Determine the [X, Y] coordinate at the center of the cell enclosing the given text.  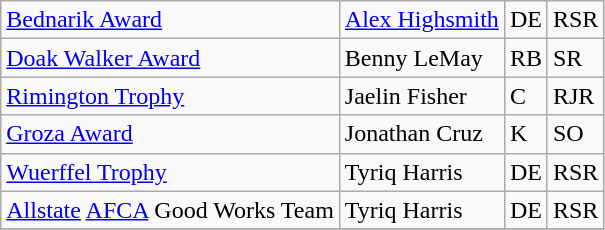
Jonathan Cruz [422, 134]
Benny LeMay [422, 58]
Wuerffel Trophy [170, 172]
Allstate AFCA Good Works Team [170, 210]
Alex Highsmith [422, 20]
SR [575, 58]
RJR [575, 96]
Doak Walker Award [170, 58]
Rimington Trophy [170, 96]
K [526, 134]
Groza Award [170, 134]
Bednarik Award [170, 20]
C [526, 96]
Jaelin Fisher [422, 96]
RB [526, 58]
SO [575, 134]
